Output the (X, Y) coordinate of the center of the cell containing the given text.  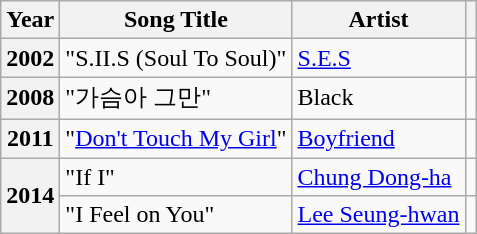
Year (30, 20)
Song Title (176, 20)
Chung Dong-ha (378, 177)
Black (378, 98)
"Don't Touch My Girl" (176, 138)
"S.II.S (Soul To Soul)" (176, 58)
Boyfriend (378, 138)
2002 (30, 58)
S.E.S (378, 58)
"I Feel on You" (176, 215)
Artist (378, 20)
2008 (30, 98)
"가슴아 그만" (176, 98)
Lee Seung-hwan (378, 215)
2011 (30, 138)
2014 (30, 196)
"If I" (176, 177)
